Return (x, y) of the center of cell containing provided text 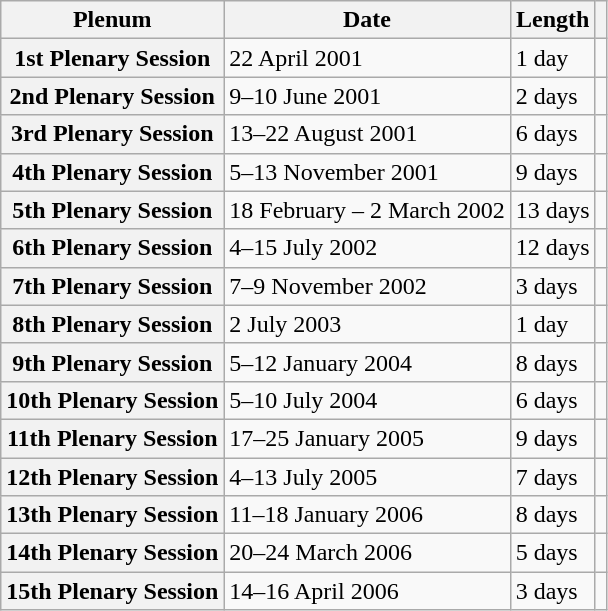
14–16 April 2006 (367, 591)
11th Plenary Session (112, 438)
5–10 July 2004 (367, 400)
5 days (552, 553)
5–12 January 2004 (367, 362)
20–24 March 2006 (367, 553)
13 days (552, 210)
4–15 July 2002 (367, 248)
2nd Plenary Session (112, 96)
17–25 January 2005 (367, 438)
7th Plenary Session (112, 286)
11–18 January 2006 (367, 515)
4th Plenary Session (112, 172)
22 April 2001 (367, 58)
Date (367, 20)
14th Plenary Session (112, 553)
4–13 July 2005 (367, 477)
Plenum (112, 20)
12th Plenary Session (112, 477)
7 days (552, 477)
1st Plenary Session (112, 58)
8th Plenary Session (112, 324)
13th Plenary Session (112, 515)
3rd Plenary Session (112, 134)
6th Plenary Session (112, 248)
2 July 2003 (367, 324)
9–10 June 2001 (367, 96)
2 days (552, 96)
5th Plenary Session (112, 210)
18 February – 2 March 2002 (367, 210)
10th Plenary Session (112, 400)
7–9 November 2002 (367, 286)
5–13 November 2001 (367, 172)
15th Plenary Session (112, 591)
9th Plenary Session (112, 362)
12 days (552, 248)
13–22 August 2001 (367, 134)
Length (552, 20)
